For the text-containing cell, return its midpoint in [X, Y] coordinate format. 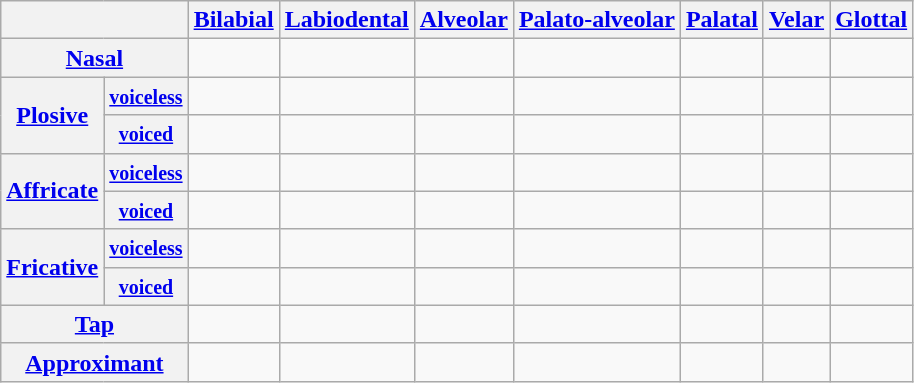
Nasal [94, 58]
Plosive [52, 115]
Labiodental [346, 20]
Tap [94, 324]
Alveolar [464, 20]
Palatal [722, 20]
Approximant [94, 362]
Affricate [52, 191]
Glottal [872, 20]
Velar [796, 20]
Bilabial [234, 20]
Palato-alveolar [596, 20]
Fricative [52, 267]
